Capture the cell that displays the provided text and extract its (X, Y) central coordinate. 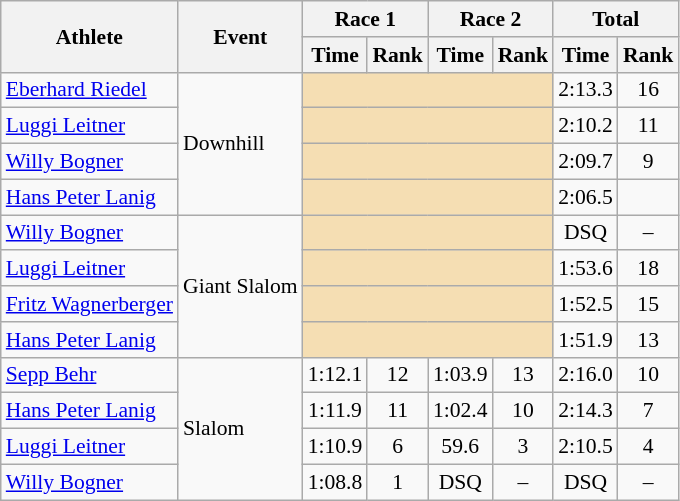
Fritz Wagnerberger (90, 304)
15 (648, 304)
2:14.3 (586, 411)
Event (240, 36)
2:10.5 (586, 447)
7 (648, 411)
1:03.9 (460, 375)
Slalom (240, 428)
1:52.5 (586, 304)
16 (648, 90)
Eberhard Riedel (90, 90)
2:16.0 (586, 375)
2:09.7 (586, 162)
Total (616, 19)
1:02.4 (460, 411)
1 (398, 482)
1:12.1 (336, 375)
2:10.2 (586, 126)
18 (648, 269)
3 (524, 447)
4 (648, 447)
Race 2 (490, 19)
9 (648, 162)
1:53.6 (586, 269)
Sepp Behr (90, 375)
1:51.9 (586, 340)
1:10.9 (336, 447)
Athlete (90, 36)
59.6 (460, 447)
2:06.5 (586, 197)
Downhill (240, 143)
12 (398, 375)
1:08.8 (336, 482)
Giant Slalom (240, 286)
1:11.9 (336, 411)
Race 1 (366, 19)
6 (398, 447)
2:13.3 (586, 90)
